Return the [X, Y] coordinate for the center point of the cell that contains the specified text.  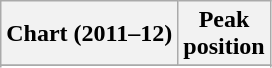
Peakposition [224, 34]
Chart (2011–12) [90, 34]
